Output the (X, Y) coordinate of the center of the cell containing the given text.  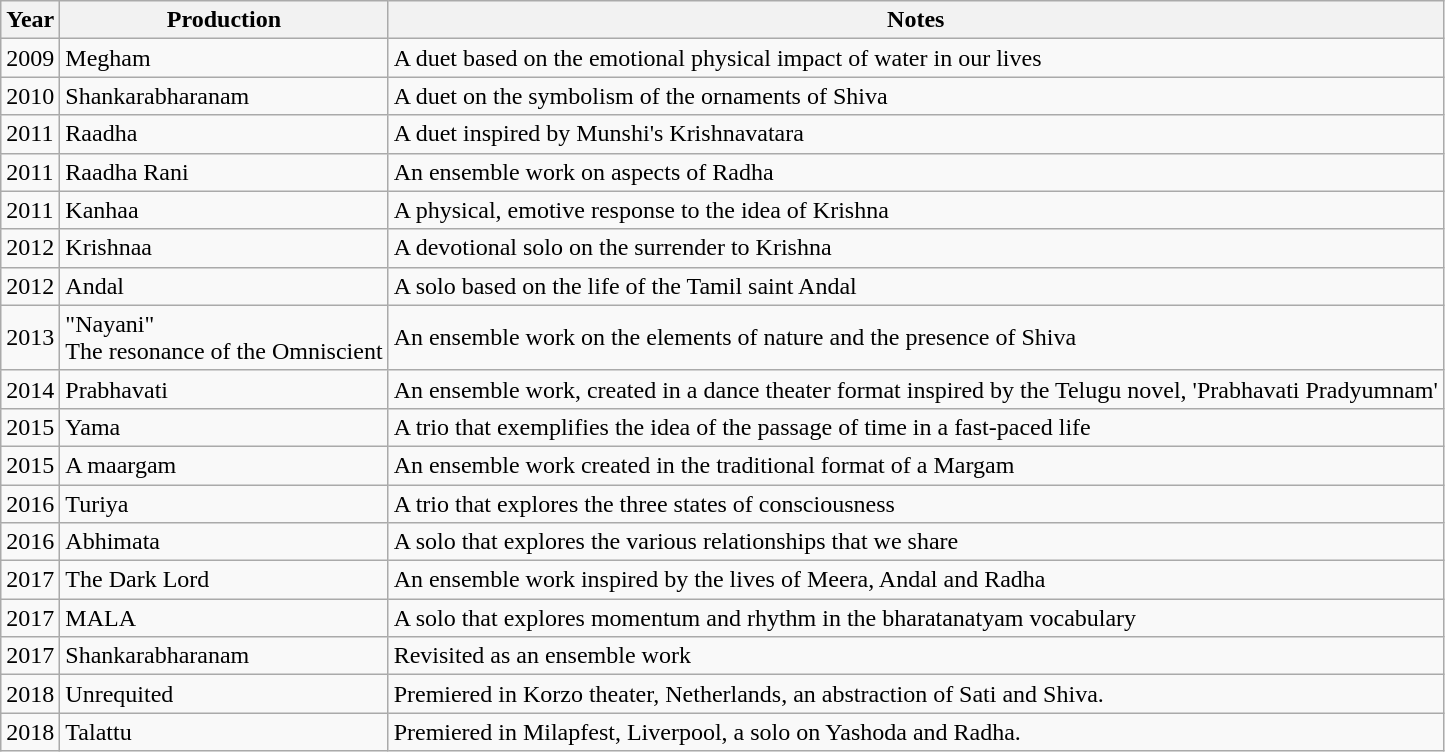
A devotional solo on the surrender to Krishna (916, 248)
2014 (30, 389)
"Nayani"The resonance of the Omniscient (224, 338)
A solo that explores the various relationships that we share (916, 542)
An ensemble work inspired by the lives of Meera, Andal and Radha (916, 580)
A duet on the symbolism of the ornaments of Shiva (916, 96)
Megham (224, 58)
Year (30, 20)
Abhimata (224, 542)
Talattu (224, 732)
Unrequited (224, 694)
Yama (224, 427)
Premiered in Milapfest, Liverpool, a solo on Yashoda and Radha. (916, 732)
Krishnaa (224, 248)
Revisited as an ensemble work (916, 656)
A solo based on the life of the Tamil saint Andal (916, 286)
An ensemble work, created in a dance theater format inspired by the Telugu novel, 'Prabhavati Pradyumnam' (916, 389)
An ensemble work on aspects of Radha (916, 172)
Raadha Rani (224, 172)
A maargam (224, 465)
A trio that exemplifies the idea of the passage of time in a fast-paced life (916, 427)
An ensemble work on the elements of nature and the presence of Shiva (916, 338)
2010 (30, 96)
Turiya (224, 503)
The Dark Lord (224, 580)
A duet inspired by Munshi's Krishnavatara (916, 134)
Prabhavati (224, 389)
2013 (30, 338)
A physical, emotive response to the idea of Krishna (916, 210)
Notes (916, 20)
An ensemble work created in the traditional format of a Margam (916, 465)
Kanhaa (224, 210)
2009 (30, 58)
MALA (224, 618)
A trio that explores the three states of consciousness (916, 503)
A solo that explores momentum and rhythm in the bharatanatyam vocabulary (916, 618)
Production (224, 20)
Premiered in Korzo theater, Netherlands, an abstraction of Sati and Shiva. (916, 694)
A duet based on the emotional physical impact of water in our lives (916, 58)
Raadha (224, 134)
Andal (224, 286)
